From the cell containing the given text, extract its center point as (X, Y) coordinate. 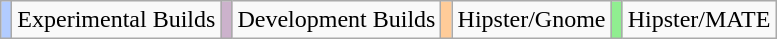
Development Builds (336, 20)
Experimental Builds (116, 20)
Hipster/MATE (699, 20)
Hipster/Gnome (532, 20)
